Pinpoint the cell where the given text exists, returning its (X, Y) midpoint coordinate. 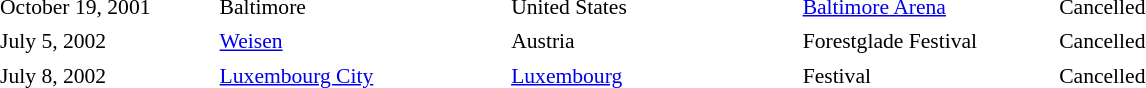
Weisen (362, 42)
Forestglade Festival (927, 42)
Austria (652, 42)
